Provide the (X, Y) coordinate of the cell's center where the given text is located.  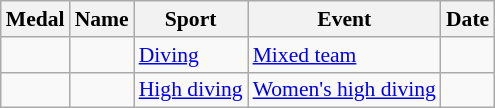
High diving (191, 90)
Mixed team (344, 55)
Sport (191, 19)
Diving (191, 55)
Event (344, 19)
Medal (36, 19)
Name (102, 19)
Women's high diving (344, 90)
Date (468, 19)
